Identify which cell holds the provided text, then report its [X, Y] central coordinate. 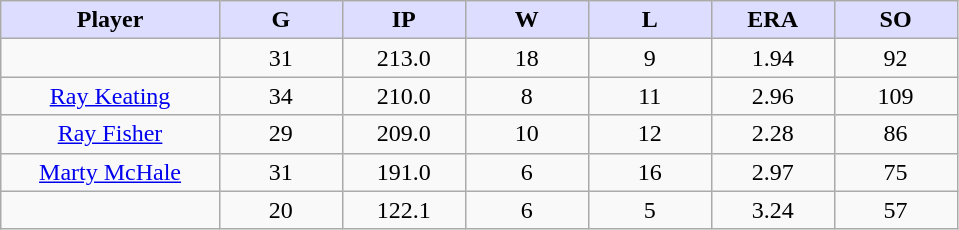
92 [896, 58]
29 [280, 134]
213.0 [404, 58]
2.28 [772, 134]
Marty McHale [110, 172]
SO [896, 20]
11 [650, 96]
210.0 [404, 96]
122.1 [404, 210]
12 [650, 134]
57 [896, 210]
75 [896, 172]
34 [280, 96]
8 [526, 96]
2.97 [772, 172]
IP [404, 20]
9 [650, 58]
191.0 [404, 172]
3.24 [772, 210]
20 [280, 210]
Ray Keating [110, 96]
2.96 [772, 96]
18 [526, 58]
ERA [772, 20]
Ray Fisher [110, 134]
Player [110, 20]
1.94 [772, 58]
G [280, 20]
16 [650, 172]
209.0 [404, 134]
W [526, 20]
5 [650, 210]
L [650, 20]
10 [526, 134]
109 [896, 96]
86 [896, 134]
